Scan for the cell matching the given text and deliver its [x, y] coordinate at center. 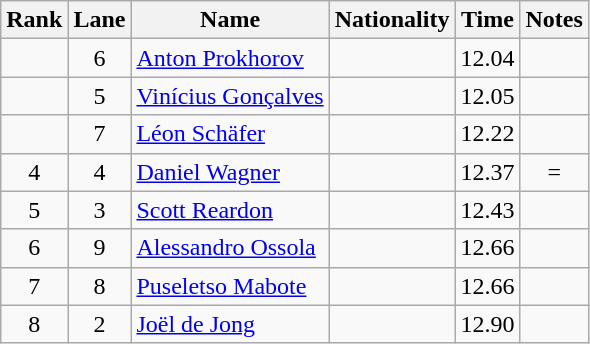
Lane [100, 20]
2 [100, 324]
Scott Reardon [230, 210]
Time [488, 20]
Joël de Jong [230, 324]
9 [100, 248]
12.43 [488, 210]
Name [230, 20]
Alessandro Ossola [230, 248]
12.04 [488, 58]
Nationality [392, 20]
Léon Schäfer [230, 134]
= [554, 172]
12.37 [488, 172]
Vinícius Gonçalves [230, 96]
3 [100, 210]
Puseletso Mabote [230, 286]
Anton Prokhorov [230, 58]
12.05 [488, 96]
Daniel Wagner [230, 172]
Rank [34, 20]
12.90 [488, 324]
12.22 [488, 134]
Notes [554, 20]
